Search for the cell housing the specified text and yield its [x, y] center coordinate. 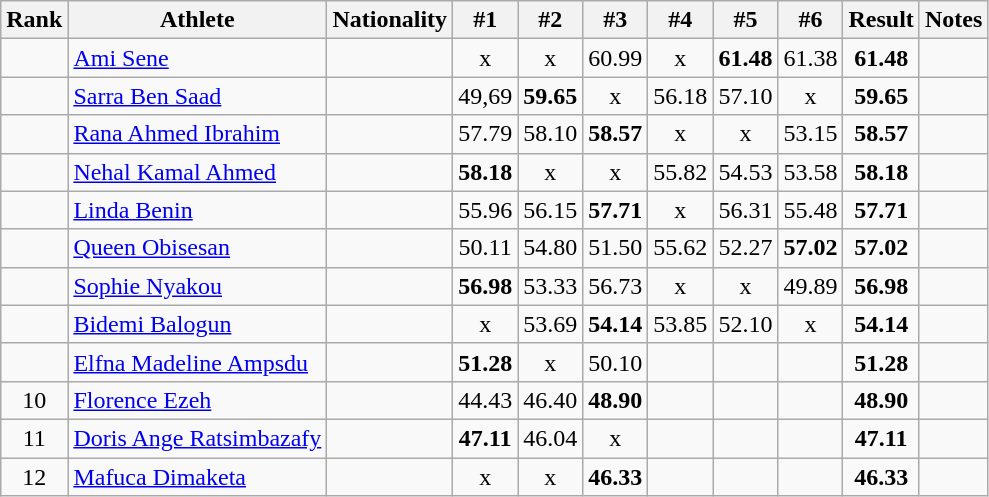
56.15 [550, 210]
Result [881, 20]
Sarra Ben Saad [198, 96]
Florence Ezeh [198, 400]
56.18 [680, 96]
10 [34, 400]
55.82 [680, 172]
Nehal Kamal Ahmed [198, 172]
#2 [550, 20]
#1 [486, 20]
49,69 [486, 96]
#6 [810, 20]
Rank [34, 20]
57.10 [746, 96]
11 [34, 438]
61.38 [810, 58]
55.96 [486, 210]
55.62 [680, 248]
50.11 [486, 248]
53.33 [550, 286]
50.10 [616, 362]
Bidemi Balogun [198, 324]
46.40 [550, 400]
Sophie Nyakou [198, 286]
57.79 [486, 134]
56.73 [616, 286]
#5 [746, 20]
53.85 [680, 324]
53.15 [810, 134]
#4 [680, 20]
52.10 [746, 324]
44.43 [486, 400]
58.10 [550, 134]
54.53 [746, 172]
Mafuca Dimaketa [198, 477]
49.89 [810, 286]
Notes [953, 20]
55.48 [810, 210]
#3 [616, 20]
12 [34, 477]
Nationality [390, 20]
53.69 [550, 324]
46.04 [550, 438]
Queen Obisesan [198, 248]
51.50 [616, 248]
Athlete [198, 20]
Doris Ange Ratsimbazafy [198, 438]
60.99 [616, 58]
53.58 [810, 172]
Ami Sene [198, 58]
Rana Ahmed Ibrahim [198, 134]
52.27 [746, 248]
56.31 [746, 210]
Linda Benin [198, 210]
54.80 [550, 248]
Elfna Madeline Ampsdu [198, 362]
